Detect which cell encompasses the target text, then output its (X, Y) center coordinate. 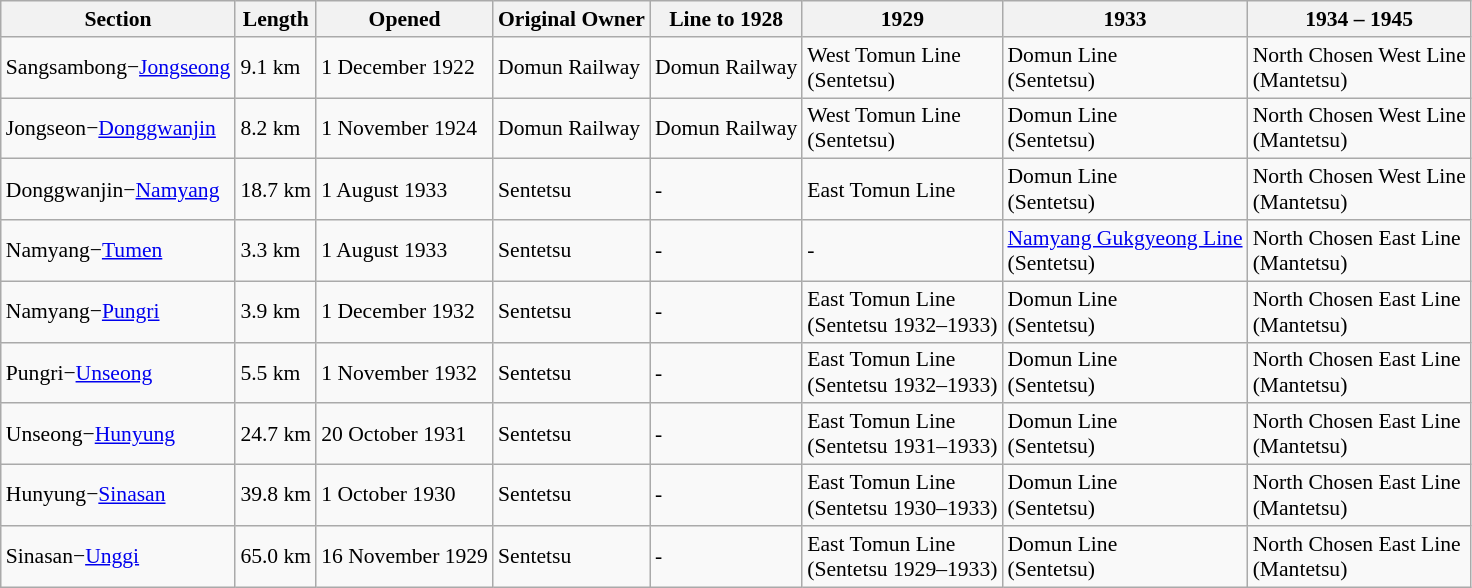
18.7 km (276, 190)
Donggwanjin−Namyang (118, 190)
20 October 1931 (404, 434)
East Tomun Line(Sentetsu 1931–1933) (902, 434)
1934 – 1945 (1360, 19)
39.8 km (276, 496)
Section (118, 19)
1 December 1922 (404, 68)
Pungri−Unseong (118, 372)
Jongseon−Donggwanjin (118, 128)
1929 (902, 19)
5.5 km (276, 372)
Sangsambong−Jongseong (118, 68)
1933 (1124, 19)
Length (276, 19)
Unseong−Hunyung (118, 434)
8.2 km (276, 128)
1 October 1930 (404, 496)
East Tomun Line(Sentetsu 1930–1933) (902, 496)
1 December 1932 (404, 312)
Namyang−Tumen (118, 250)
16 November 1929 (404, 556)
East Tomun Line (902, 190)
Sinasan−Unggi (118, 556)
65.0 km (276, 556)
Namyang Gukgyeong Line(Sentetsu) (1124, 250)
Opened (404, 19)
24.7 km (276, 434)
Hunyung−Sinasan (118, 496)
3.9 km (276, 312)
Original Owner (572, 19)
3.3 km (276, 250)
9.1 km (276, 68)
Namyang−Pungri (118, 312)
East Tomun Line(Sentetsu 1929–1933) (902, 556)
1 November 1932 (404, 372)
1 November 1924 (404, 128)
Line to 1928 (726, 19)
